Capture the cell that displays the provided text and extract its (x, y) central coordinate. 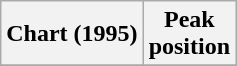
Peakposition (189, 34)
Chart (1995) (72, 34)
